Return the (x, y) coordinate for the center point of the cell that contains the specified text.  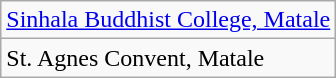
Sinhala Buddhist College, Matale (168, 20)
St. Agnes Convent, Matale (168, 58)
